Pinpoint the cell where the given text exists, returning its (X, Y) midpoint coordinate. 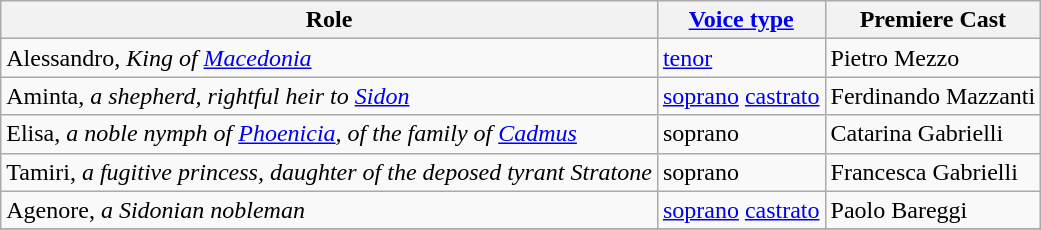
Role (330, 20)
tenor (741, 58)
Francesca Gabrielli (933, 172)
Voice type (741, 20)
Catarina Gabrielli (933, 134)
Aminta, a shepherd, rightful heir to Sidon (330, 96)
Premiere Cast (933, 20)
Elisa, a noble nymph of Phoenicia, of the family of Cadmus (330, 134)
Tamiri, a fugitive princess, daughter of the deposed tyrant Stratone (330, 172)
Agenore, a Sidonian nobleman (330, 210)
Alessandro, King of Macedonia (330, 58)
Pietro Mezzo (933, 58)
Ferdinando Mazzanti (933, 96)
Paolo Bareggi (933, 210)
